Detect which cell encompasses the target text, then output its [X, Y] center coordinate. 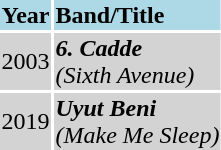
Uyut Beni(Make Me Sleep) [138, 122]
Band/Title [138, 15]
2003 [26, 62]
2019 [26, 122]
6. Cadde(Sixth Avenue) [138, 62]
Year [26, 15]
